Search for the cell housing the specified text and yield its [X, Y] center coordinate. 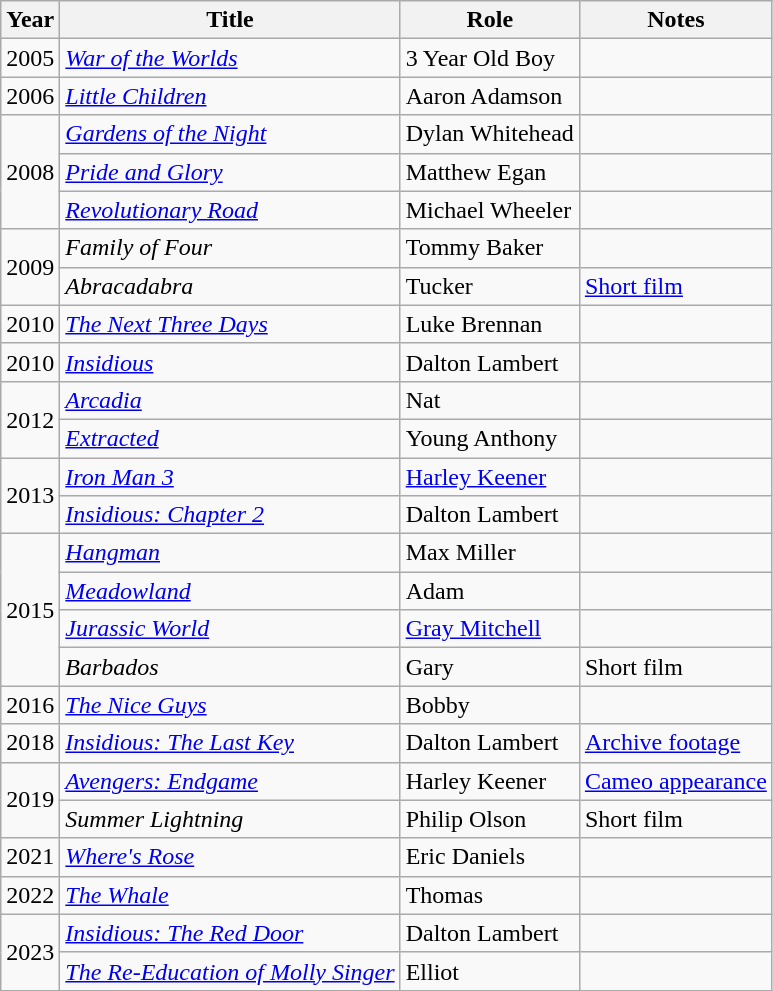
2022 [30, 895]
2018 [30, 743]
The Whale [230, 895]
Avengers: Endgame [230, 781]
Adam [490, 591]
Thomas [490, 895]
Arcadia [230, 400]
Insidious: The Red Door [230, 933]
Gary [490, 667]
2019 [30, 800]
2006 [30, 96]
Notes [676, 20]
Tucker [490, 286]
Barbados [230, 667]
Role [490, 20]
Gardens of the Night [230, 134]
Revolutionary Road [230, 210]
Hangman [230, 553]
Family of Four [230, 248]
The Nice Guys [230, 705]
Gray Mitchell [490, 629]
2013 [30, 496]
Philip Olson [490, 819]
Archive footage [676, 743]
Eric Daniels [490, 857]
Luke Brennan [490, 324]
2016 [30, 705]
Pride and Glory [230, 172]
Dylan Whitehead [490, 134]
Where's Rose [230, 857]
2021 [30, 857]
The Next Three Days [230, 324]
2005 [30, 58]
2015 [30, 610]
Insidious [230, 362]
Little Children [230, 96]
Young Anthony [490, 438]
Max Miller [490, 553]
Elliot [490, 971]
Abracadabra [230, 286]
Meadowland [230, 591]
Tommy Baker [490, 248]
Iron Man 3 [230, 477]
Matthew Egan [490, 172]
Jurassic World [230, 629]
2023 [30, 952]
The Re-Education of Molly Singer [230, 971]
Aaron Adamson [490, 96]
2008 [30, 172]
Year [30, 20]
3 Year Old Boy [490, 58]
Insidious: The Last Key [230, 743]
Title [230, 20]
2009 [30, 267]
Cameo appearance [676, 781]
Insidious: Chapter 2 [230, 515]
2012 [30, 419]
Michael Wheeler [490, 210]
Nat [490, 400]
Bobby [490, 705]
War of the Worlds [230, 58]
Summer Lightning [230, 819]
Extracted [230, 438]
